Capture the cell that displays the provided text and extract its (x, y) central coordinate. 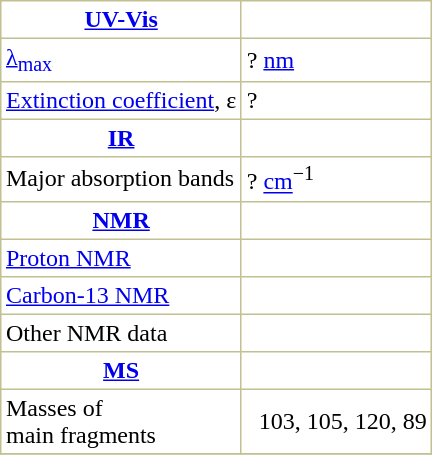
Extinction coefficient, ε (122, 101)
NMR (122, 220)
Proton NMR (122, 258)
IR (122, 139)
Masses of main fragments (122, 421)
UV-Vis (122, 20)
? nm (336, 60)
? (336, 101)
λmax (122, 60)
103, 105, 120, 89 (336, 421)
Major absorption bands (122, 179)
Other NMR data (122, 333)
? cm−1 (336, 179)
MS (122, 370)
Carbon-13 NMR (122, 295)
